Determine the (X, Y) coordinate at the center of the cell enclosing the given text.  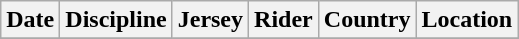
Country (367, 20)
Jersey (210, 20)
Rider (284, 20)
Date (30, 20)
Location (467, 20)
Discipline (116, 20)
